Capture the cell that displays the provided text and extract its (X, Y) central coordinate. 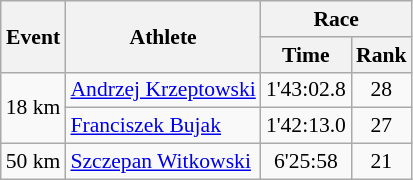
1'42:13.0 (306, 126)
Athlete (162, 36)
Event (34, 36)
21 (382, 162)
Rank (382, 55)
Szczepan Witkowski (162, 162)
Time (306, 55)
18 km (34, 108)
1'43:02.8 (306, 90)
50 km (34, 162)
Race (336, 19)
27 (382, 126)
Andrzej Krzeptowski (162, 90)
28 (382, 90)
Franciszek Bujak (162, 126)
6'25:58 (306, 162)
